Capture the cell that displays the provided text and extract its [x, y] central coordinate. 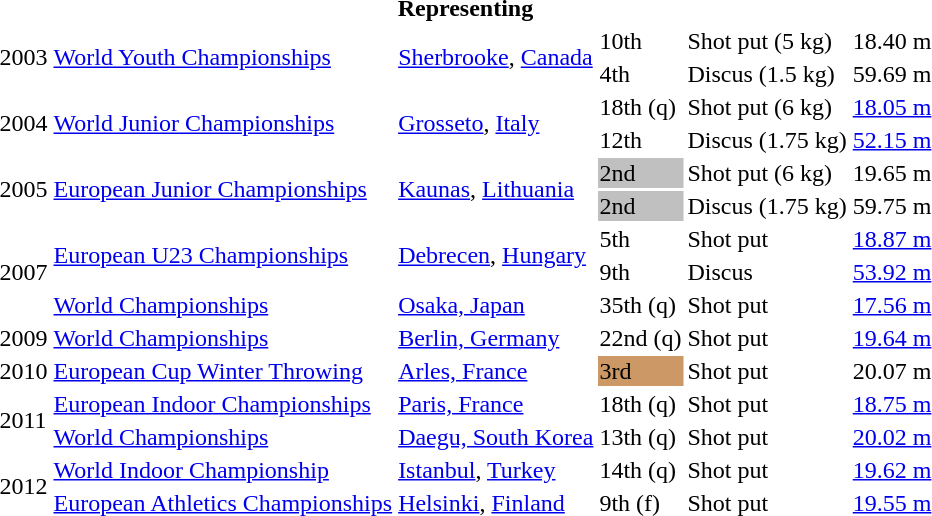
Arles, France [496, 371]
4th [640, 74]
5th [640, 239]
14th (q) [640, 470]
12th [640, 140]
35th (q) [640, 305]
Osaka, Japan [496, 305]
Shot put (5 kg) [767, 41]
10th [640, 41]
European Cup Winter Throwing [223, 371]
Berlin, Germany [496, 338]
Grosseto, Italy [496, 124]
22nd (q) [640, 338]
Discus (1.5 kg) [767, 74]
European U23 Championships [223, 256]
9th [640, 272]
European Indoor Championships [223, 404]
Discus [767, 272]
Paris, France [496, 404]
Sherbrooke, Canada [496, 58]
Kaunas, Lithuania [496, 190]
Debrecen, Hungary [496, 256]
World Junior Championships [223, 124]
European Junior Championships [223, 190]
Istanbul, Turkey [496, 470]
13th (q) [640, 437]
3rd [640, 371]
World Youth Championships [223, 58]
Daegu, South Korea [496, 437]
World Indoor Championship [223, 470]
